Scan for the cell matching the given text and deliver its [x, y] coordinate at center. 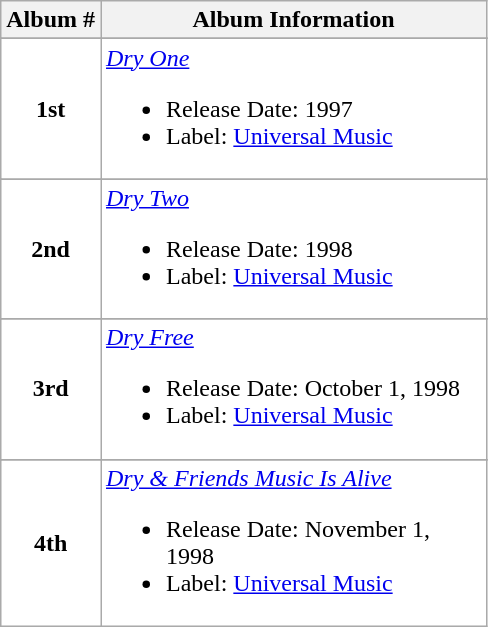
Dry TwoRelease Date: 1998Label: Universal Music [293, 249]
Dry FreeRelease Date: October 1, 1998Label: Universal Music [293, 389]
1st [51, 109]
3rd [51, 389]
Album Information [293, 20]
Album # [51, 20]
4th [51, 542]
Dry OneRelease Date: 1997Label: Universal Music [293, 109]
2nd [51, 249]
Dry & Friends Music Is AliveRelease Date: November 1, 1998Label: Universal Music [293, 542]
